From the cell containing the given text, extract its center point as [X, Y] coordinate. 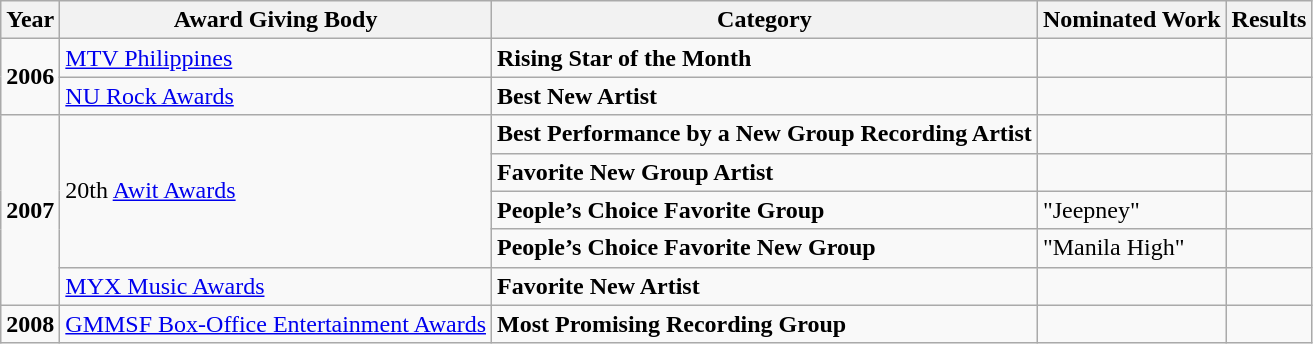
Most Promising Recording Group [765, 324]
GMMSF Box-Office Entertainment Awards [276, 324]
Best Performance by a New Group Recording Artist [765, 134]
2007 [30, 210]
"Manila High" [1132, 248]
Nominated Work [1132, 20]
MYX Music Awards [276, 286]
2008 [30, 324]
People’s Choice Favorite Group [765, 210]
Favorite New Artist [765, 286]
Rising Star of the Month [765, 58]
Best New Artist [765, 96]
2006 [30, 77]
Year [30, 20]
Results [1269, 20]
MTV Philippines [276, 58]
Award Giving Body [276, 20]
People’s Choice Favorite New Group [765, 248]
NU Rock Awards [276, 96]
Favorite New Group Artist [765, 172]
20th Awit Awards [276, 191]
"Jeepney" [1132, 210]
Category [765, 20]
